Detect which cell encompasses the target text, then output its (X, Y) center coordinate. 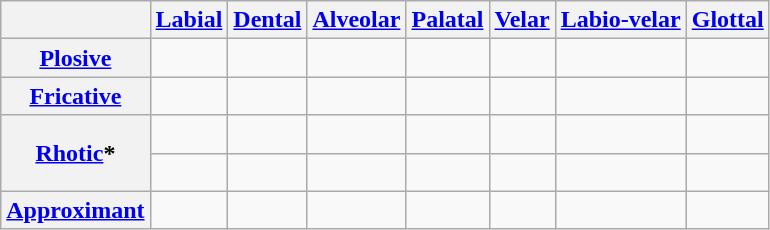
Rhotic* (76, 153)
Plosive (76, 58)
Approximant (76, 210)
Glottal (728, 20)
Alveolar (356, 20)
Velar (522, 20)
Palatal (448, 20)
Labial (189, 20)
Fricative (76, 96)
Labio-velar (620, 20)
Dental (268, 20)
